Scan for the cell matching the given text and deliver its (x, y) coordinate at center. 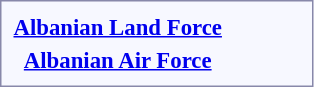
Albanian Land Force (118, 27)
Albanian Air Force (118, 60)
